From the cell containing the given text, extract its center point as [X, Y] coordinate. 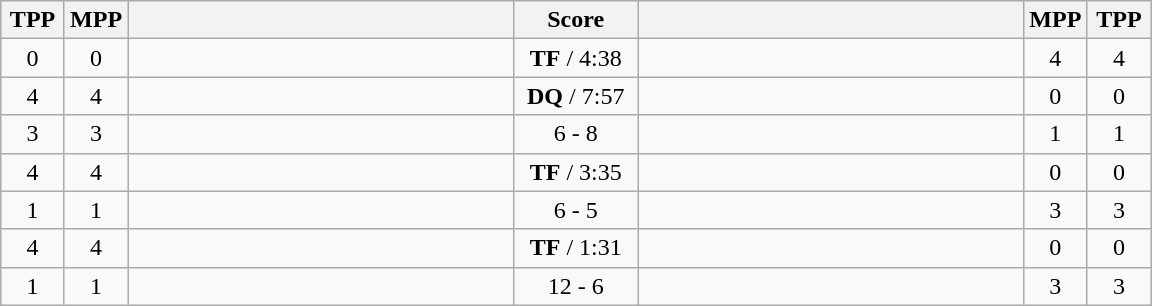
Score [576, 20]
6 - 8 [576, 134]
TF / 3:35 [576, 172]
TF / 4:38 [576, 58]
TF / 1:31 [576, 248]
DQ / 7:57 [576, 96]
12 - 6 [576, 286]
6 - 5 [576, 210]
